Detect which cell encompasses the target text, then output its (x, y) center coordinate. 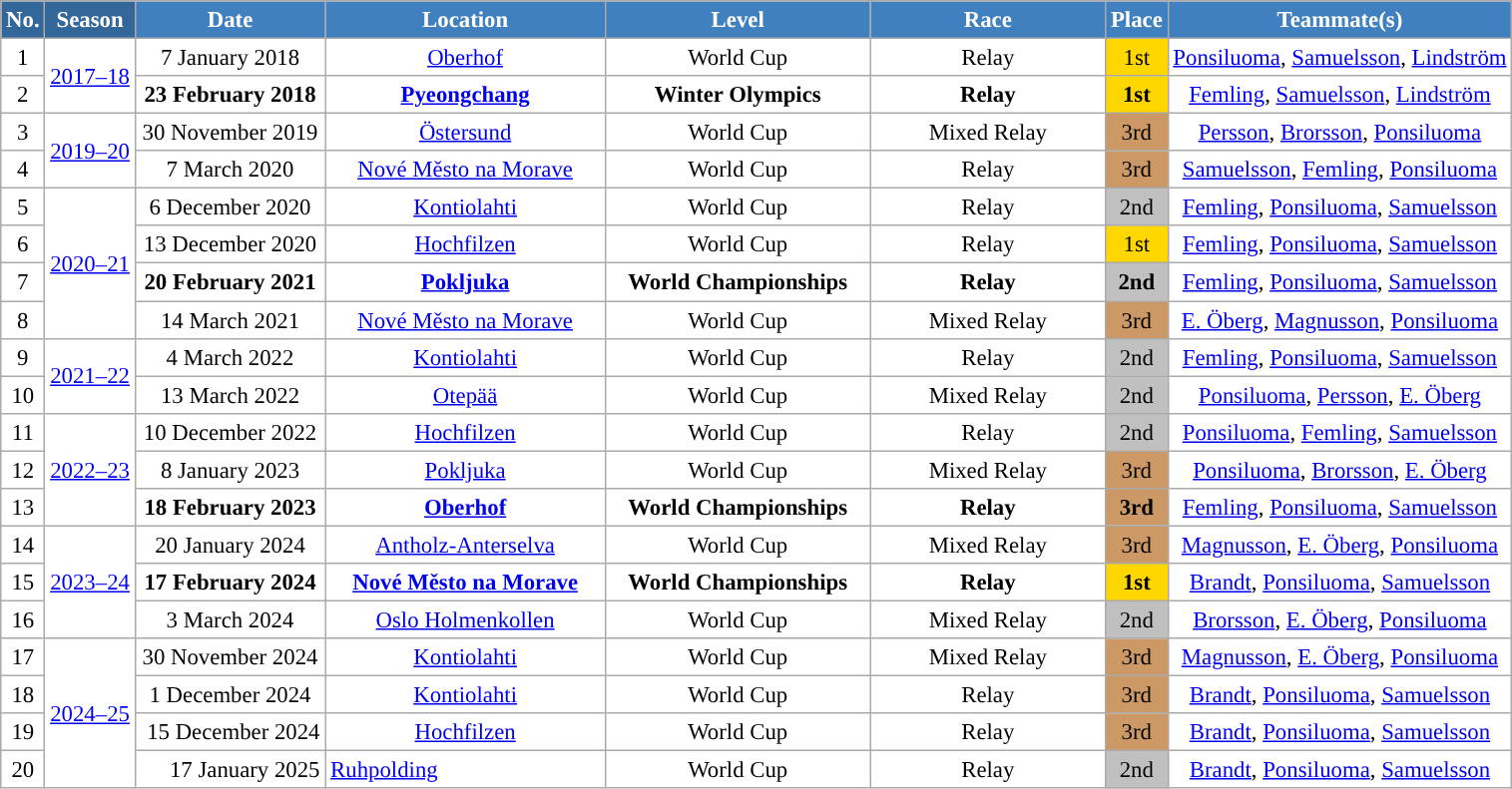
Pyeongchang (465, 95)
No. (23, 20)
2020–21 (90, 263)
2021–22 (90, 375)
Level (738, 20)
15 (23, 583)
30 November 2024 (230, 657)
17 February 2024 (230, 583)
7 January 2018 (230, 58)
Östersund (465, 133)
Brorsson, E. Öberg, Ponsiluoma (1339, 619)
2019–20 (90, 152)
Winter Olympics (738, 95)
Date (230, 20)
6 (23, 244)
20 (23, 770)
Location (465, 20)
20 February 2021 (230, 282)
14 (23, 545)
2023–24 (90, 583)
7 (23, 282)
Femling, Samuelsson, Lindström (1339, 95)
Oslo Holmenkollen (465, 619)
2 (23, 95)
E. Öberg, Magnusson, Ponsiluoma (1339, 320)
15 December 2024 (230, 732)
Persson, Brorsson, Ponsiluoma (1339, 133)
7 March 2020 (230, 170)
Ponsiluoma, Samuelsson, Lindström (1339, 58)
Samuelsson, Femling, Ponsiluoma (1339, 170)
16 (23, 619)
Season (90, 20)
1 December 2024 (230, 695)
Place (1137, 20)
3 March 2024 (230, 619)
20 January 2024 (230, 545)
23 February 2018 (230, 95)
Antholz-Anterselva (465, 545)
2024–25 (90, 713)
2017–18 (90, 76)
8 January 2023 (230, 470)
10 December 2022 (230, 432)
3 (23, 133)
13 (23, 508)
Ruhpolding (465, 770)
19 (23, 732)
30 November 2019 (230, 133)
Ponsiluoma, Femling, Samuelsson (1339, 432)
17 (23, 657)
Ponsiluoma, Persson, E. Öberg (1339, 395)
12 (23, 470)
18 (23, 695)
Ponsiluoma, Brorsson, E. Öberg (1339, 470)
13 December 2020 (230, 244)
4 March 2022 (230, 357)
13 March 2022 (230, 395)
1 (23, 58)
10 (23, 395)
8 (23, 320)
11 (23, 432)
17 January 2025 (230, 770)
6 December 2020 (230, 207)
Otepää (465, 395)
14 March 2021 (230, 320)
5 (23, 207)
9 (23, 357)
2022–23 (90, 469)
18 February 2023 (230, 508)
4 (23, 170)
Race (988, 20)
Teammate(s) (1339, 20)
